Identify which cell holds the provided text, then report its (x, y) central coordinate. 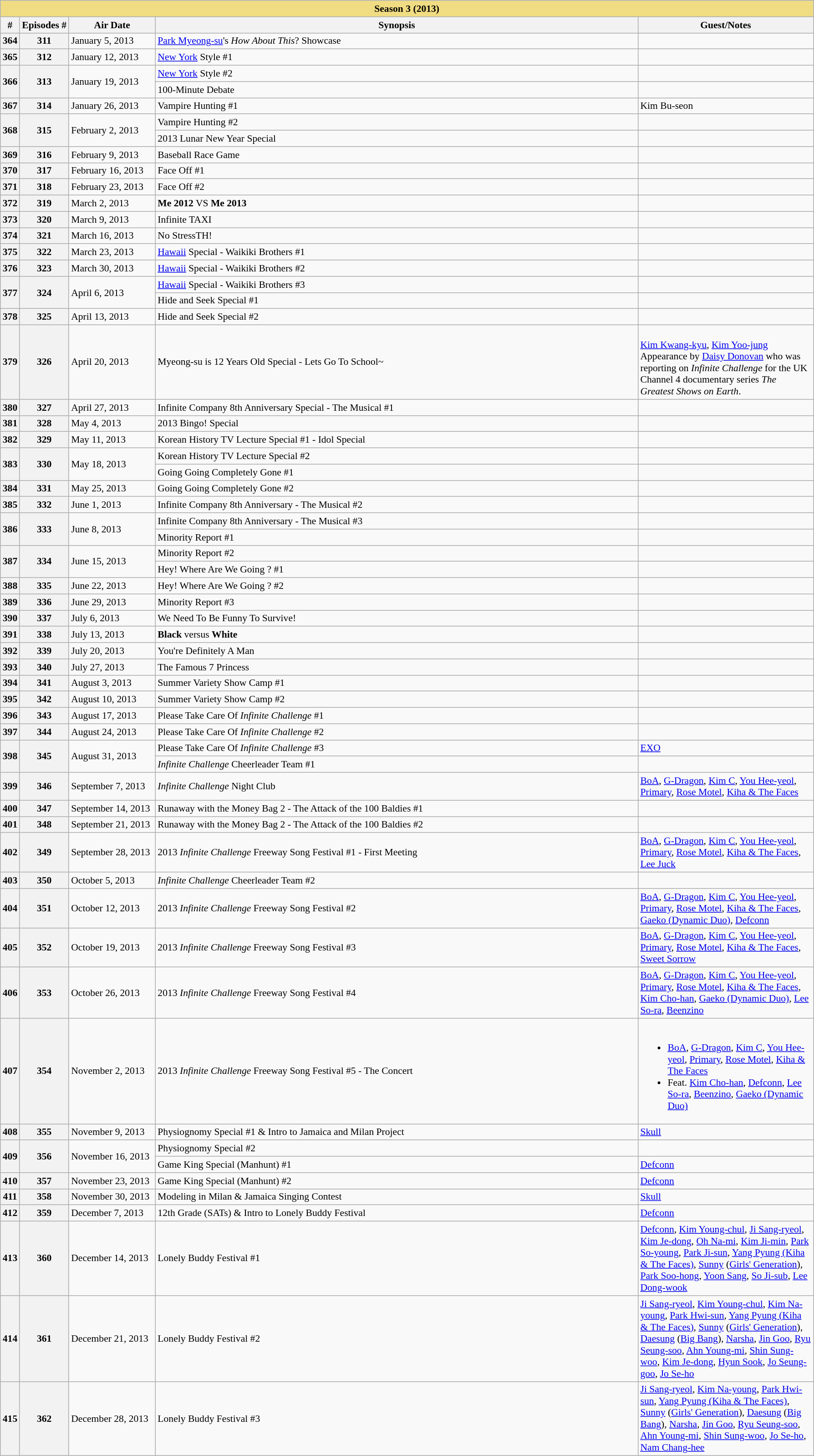
348 (44, 825)
December 28, 2013 (112, 1418)
327 (44, 408)
406 (10, 993)
379 (10, 363)
328 (44, 424)
Korean History TV Lecture Special #2 (397, 456)
412 (10, 1213)
312 (44, 57)
Season 3 (2013) (407, 9)
373 (10, 220)
356 (44, 1157)
Minority Report #3 (397, 602)
BoA, G-Dragon, Kim C, You Hee-yeol, Primary, Rose Motel, Kiha & The Faces, Sweet Sorrow (726, 947)
Korean History TV Lecture Special #1 - Idol Special (397, 440)
Hawaii Special - Waikiki Brothers #2 (397, 268)
409 (10, 1157)
2013 Infinite Challenge Freeway Song Festival #2 (397, 908)
378 (10, 317)
314 (44, 106)
Physiognomy Special #1 & Intro to Jamaica and Milan Project (397, 1132)
Game King Special (Manhunt) #2 (397, 1181)
390 (10, 618)
August 31, 2013 (112, 756)
399 (10, 786)
380 (10, 408)
402 (10, 853)
354 (44, 1071)
October 26, 2013 (112, 993)
Vampire Hunting #2 (397, 123)
403 (10, 880)
383 (10, 465)
321 (44, 236)
June 15, 2013 (112, 561)
411 (10, 1197)
12th Grade (SATs) & Intro to Lonely Buddy Festival (397, 1213)
352 (44, 947)
January 12, 2013 (112, 57)
We Need To Be Funny To Survive! (397, 618)
353 (44, 993)
# (10, 25)
316 (44, 155)
345 (44, 756)
December 14, 2013 (112, 1259)
Hawaii Special - Waikiki Brothers #3 (397, 285)
December 21, 2013 (112, 1339)
Physiognomy Special #2 (397, 1149)
May 18, 2013 (112, 465)
323 (44, 268)
April 13, 2013 (112, 317)
393 (10, 667)
Summer Variety Show Camp #1 (397, 683)
May 4, 2013 (112, 424)
324 (44, 292)
346 (44, 786)
386 (10, 529)
Minority Report #1 (397, 537)
414 (10, 1339)
June 22, 2013 (112, 586)
355 (44, 1132)
362 (44, 1418)
370 (10, 171)
385 (10, 505)
375 (10, 252)
November 2, 2013 (112, 1071)
Infinite Company 8th Anniversary Special - The Musical #1 (397, 408)
October 19, 2013 (112, 947)
New York Style #2 (397, 74)
February 23, 2013 (112, 187)
February 9, 2013 (112, 155)
405 (10, 947)
August 10, 2013 (112, 700)
2013 Infinite Challenge Freeway Song Festival #5 - The Concert (397, 1071)
389 (10, 602)
June 1, 2013 (112, 505)
Modeling in Milan & Jamaica Singing Contest (397, 1197)
374 (10, 236)
Hide and Seek Special #2 (397, 317)
337 (44, 618)
March 2, 2013 (112, 204)
BoA, G-Dragon, Kim C, You Hee-yeol, Primary, Rose Motel, Kiha & The Faces, Gaeko (Dynamic Duo), Defconn (726, 908)
October 12, 2013 (112, 908)
326 (44, 363)
318 (44, 187)
333 (44, 529)
New York Style #1 (397, 57)
BoA, G-Dragon, Kim C, You Hee-yeol, Primary, Rose Motel, Kiha & The Faces (726, 786)
Infinite Company 8th Anniversary - The Musical #3 (397, 521)
395 (10, 700)
381 (10, 424)
January 26, 2013 (112, 106)
325 (44, 317)
Please Take Care Of Infinite Challenge #1 (397, 716)
Me 2012 VS Me 2013 (397, 204)
Synopsis (397, 25)
338 (44, 635)
Vampire Hunting #1 (397, 106)
April 6, 2013 (112, 292)
EXO (726, 748)
June 29, 2013 (112, 602)
311 (44, 41)
397 (10, 732)
322 (44, 252)
Hey! Where Are We Going ? #1 (397, 570)
July 13, 2013 (112, 635)
November 16, 2013 (112, 1157)
May 25, 2013 (112, 489)
November 23, 2013 (112, 1181)
July 6, 2013 (112, 618)
BoA, G-Dragon, Kim C, You Hee-yeol, Primary, Rose Motel, Kiha & The Faces, Lee Juck (726, 853)
Lonely Buddy Festival #1 (397, 1259)
401 (10, 825)
2013 Lunar New Year Special (397, 138)
394 (10, 683)
August 3, 2013 (112, 683)
392 (10, 651)
January 19, 2013 (112, 82)
344 (44, 732)
Myeong-su is 12 Years Old Special - Lets Go To School~ (397, 363)
360 (44, 1259)
August 17, 2013 (112, 716)
358 (44, 1197)
September 14, 2013 (112, 808)
BoA, G-Dragon, Kim C, You Hee-yeol, Primary, Rose Motel, Kiha & The Faces, Kim Cho-han, Gaeko (Dynamic Duo), Lee So-ra, Beenzino (726, 993)
335 (44, 586)
396 (10, 716)
February 2, 2013 (112, 130)
365 (10, 57)
July 20, 2013 (112, 651)
April 27, 2013 (112, 408)
Please Take Care Of Infinite Challenge #2 (397, 732)
364 (10, 41)
382 (10, 440)
361 (44, 1339)
Hawaii Special - Waikiki Brothers #1 (397, 252)
August 24, 2013 (112, 732)
BoA, G-Dragon, Kim C, You Hee-yeol, Primary, Rose Motel, Kiha & The FacesFeat. Kim Cho-han, Defconn, Lee So-ra, Beenzino, Gaeko (Dynamic Duo) (726, 1071)
May 11, 2013 (112, 440)
April 20, 2013 (112, 363)
331 (44, 489)
No StressTH! (397, 236)
400 (10, 808)
339 (44, 651)
334 (44, 561)
366 (10, 82)
404 (10, 908)
Air Date (112, 25)
Infinite Company 8th Anniversary - The Musical #2 (397, 505)
350 (44, 880)
Episodes # (44, 25)
Lonely Buddy Festival #2 (397, 1339)
313 (44, 82)
332 (44, 505)
368 (10, 130)
Infinite Challenge Night Club (397, 786)
2013 Infinite Challenge Freeway Song Festival #1 - First Meeting (397, 853)
359 (44, 1213)
Infinite Challenge Cheerleader Team #1 (397, 765)
Guest/Notes (726, 25)
Baseball Race Game (397, 155)
342 (44, 700)
387 (10, 561)
September 21, 2013 (112, 825)
100-Minute Debate (397, 90)
Face Off #1 (397, 171)
407 (10, 1071)
367 (10, 106)
377 (10, 292)
Face Off #2 (397, 187)
March 9, 2013 (112, 220)
343 (44, 716)
320 (44, 220)
October 5, 2013 (112, 880)
Park Myeong-su's How About This? Showcase (397, 41)
Infinite TAXI (397, 220)
March 23, 2013 (112, 252)
408 (10, 1132)
336 (44, 602)
371 (10, 187)
410 (10, 1181)
376 (10, 268)
347 (44, 808)
Summer Variety Show Camp #2 (397, 700)
November 30, 2013 (112, 1197)
September 7, 2013 (112, 786)
Infinite Challenge Cheerleader Team #2 (397, 880)
Minority Report #2 (397, 553)
July 27, 2013 (112, 667)
319 (44, 204)
Game King Special (Manhunt) #1 (397, 1165)
2013 Infinite Challenge Freeway Song Festival #3 (397, 947)
341 (44, 683)
351 (44, 908)
384 (10, 489)
349 (44, 853)
June 8, 2013 (112, 529)
398 (10, 756)
November 9, 2013 (112, 1132)
Runaway with the Money Bag 2 - The Attack of the 100 Baldies #1 (397, 808)
372 (10, 204)
Lonely Buddy Festival #3 (397, 1418)
388 (10, 586)
317 (44, 171)
Please Take Care Of Infinite Challenge #3 (397, 748)
Kim Bu-seon (726, 106)
February 16, 2013 (112, 171)
2013 Infinite Challenge Freeway Song Festival #4 (397, 993)
December 7, 2013 (112, 1213)
369 (10, 155)
2013 Bingo! Special (397, 424)
391 (10, 635)
March 30, 2013 (112, 268)
Hide and Seek Special #1 (397, 301)
September 28, 2013 (112, 853)
January 5, 2013 (112, 41)
Going Going Completely Gone #2 (397, 489)
415 (10, 1418)
Runaway with the Money Bag 2 - The Attack of the 100 Baldies #2 (397, 825)
The Famous 7 Princess (397, 667)
Black versus White (397, 635)
Going Going Completely Gone #1 (397, 472)
330 (44, 465)
340 (44, 667)
315 (44, 130)
You're Definitely A Man (397, 651)
413 (10, 1259)
357 (44, 1181)
Hey! Where Are We Going ? #2 (397, 586)
March 16, 2013 (112, 236)
329 (44, 440)
